Find where the given text appears and provide that cell's center as [x, y] coordinate. 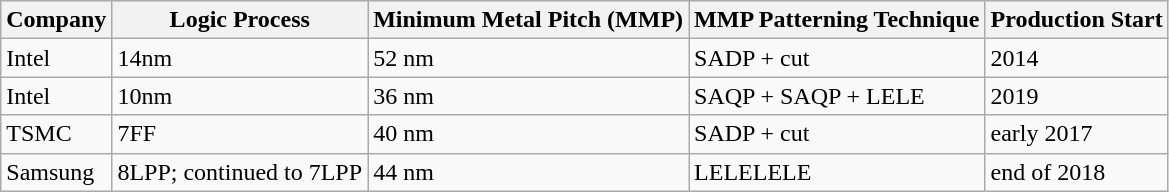
Production Start [1076, 20]
MMP Patterning Technique [837, 20]
Minimum Metal Pitch (MMP) [528, 20]
7FF [240, 134]
10nm [240, 96]
end of 2018 [1076, 172]
Samsung [56, 172]
SAQP + SAQP + LELE [837, 96]
2019 [1076, 96]
52 nm [528, 58]
Logic Process [240, 20]
14nm [240, 58]
36 nm [528, 96]
LELELELE [837, 172]
40 nm [528, 134]
early 2017 [1076, 134]
TSMC [56, 134]
Company [56, 20]
44 nm [528, 172]
8LPP; continued to 7LPP [240, 172]
2014 [1076, 58]
